Pinpoint the cell where the given text exists, returning its [x, y] midpoint coordinate. 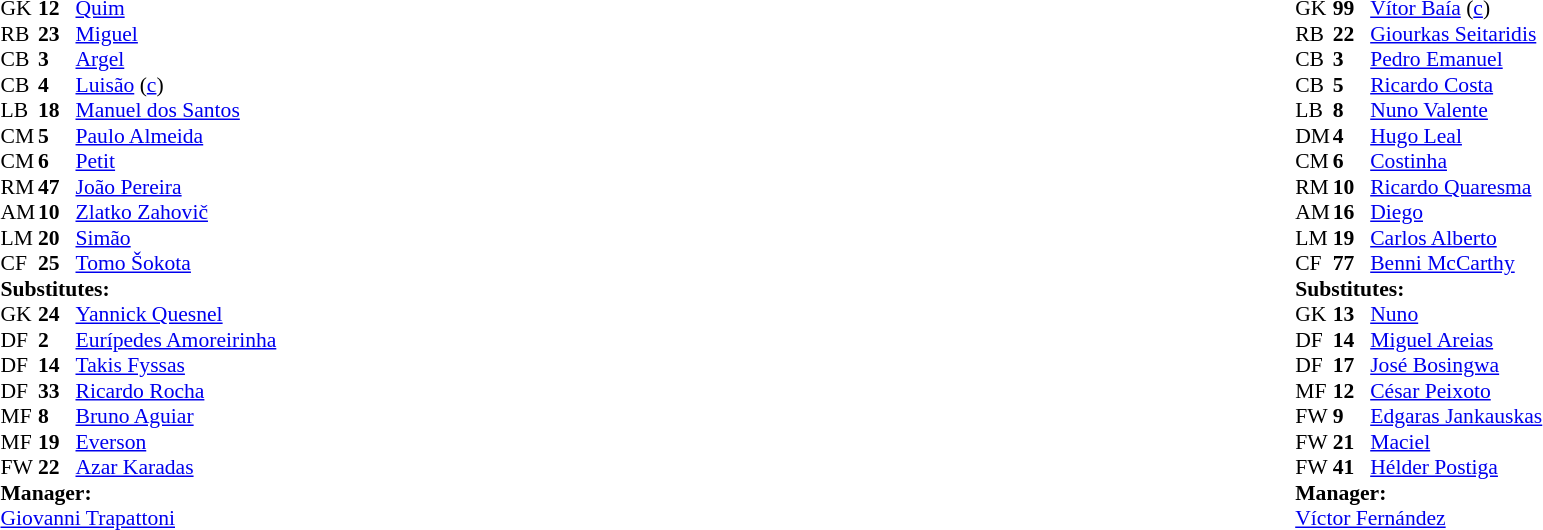
José Bosingwa [1456, 365]
Costinha [1456, 161]
César Peixoto [1456, 391]
Paulo Almeida [176, 136]
Azar Karadas [176, 467]
Ricardo Costa [1456, 85]
Ricardo Quaresma [1456, 187]
20 [57, 238]
41 [1352, 467]
Bruno Aguiar [176, 417]
DM [1314, 136]
Miguel [176, 34]
Benni McCarthy [1456, 263]
Argel [176, 59]
Giourkas Seitaridis [1456, 34]
Maciel [1456, 442]
Manuel dos Santos [176, 111]
13 [1352, 315]
18 [57, 111]
Takis Fyssas [176, 365]
24 [57, 315]
Simão [176, 238]
9 [1352, 417]
Ricardo Rocha [176, 391]
23 [57, 34]
2 [57, 340]
Hélder Postiga [1456, 467]
Pedro Emanuel [1456, 59]
Miguel Areias [1456, 340]
47 [57, 187]
Diego [1456, 213]
Luisão (c) [176, 85]
Carlos Alberto [1456, 238]
Nuno Valente [1456, 111]
21 [1352, 442]
17 [1352, 365]
Petit [176, 161]
Zlatko Zahovič [176, 213]
12 [1352, 391]
16 [1352, 213]
João Pereira [176, 187]
25 [57, 263]
33 [57, 391]
Everson [176, 442]
Nuno [1456, 315]
Hugo Leal [1456, 136]
Yannick Quesnel [176, 315]
Tomo Šokota [176, 263]
77 [1352, 263]
Eurípedes Amoreirinha [176, 340]
Edgaras Jankauskas [1456, 417]
